Determine the (x, y) coordinate at the center of the cell enclosing the given text.  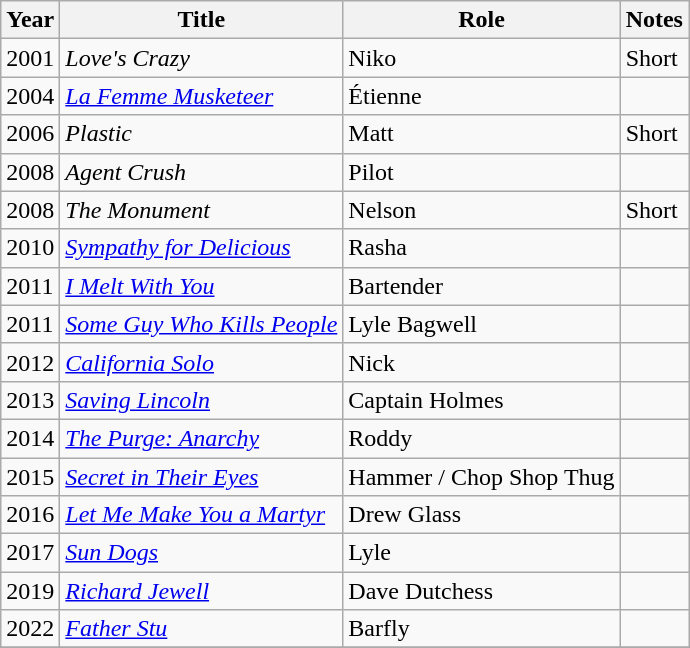
The Monument (202, 210)
2013 (30, 400)
La Femme Musketeer (202, 96)
Hammer / Chop Shop Thug (482, 477)
Lyle Bagwell (482, 324)
2014 (30, 438)
Dave Dutchess (482, 591)
2001 (30, 58)
2022 (30, 629)
Bartender (482, 286)
Matt (482, 134)
Sun Dogs (202, 553)
2019 (30, 591)
Étienne (482, 96)
Roddy (482, 438)
Sympathy for Delicious (202, 248)
I Melt With You (202, 286)
Secret in Their Eyes (202, 477)
Rasha (482, 248)
Drew Glass (482, 515)
California Solo (202, 362)
Agent Crush (202, 172)
Niko (482, 58)
Notes (654, 20)
2016 (30, 515)
2015 (30, 477)
2006 (30, 134)
Love's Crazy (202, 58)
Nick (482, 362)
Nelson (482, 210)
Captain Holmes (482, 400)
Year (30, 20)
Richard Jewell (202, 591)
Father Stu (202, 629)
Let Me Make You a Martyr (202, 515)
2012 (30, 362)
2017 (30, 553)
Lyle (482, 553)
2010 (30, 248)
Plastic (202, 134)
2004 (30, 96)
Role (482, 20)
Pilot (482, 172)
Saving Lincoln (202, 400)
Some Guy Who Kills People (202, 324)
The Purge: Anarchy (202, 438)
Title (202, 20)
Barfly (482, 629)
